Provide the (x, y) coordinate of the cell's center where the given text is located.  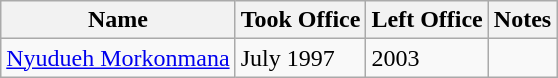
Name (118, 20)
Notes (522, 20)
Nyudueh Morkonmana (118, 58)
Took Office (300, 20)
2003 (427, 58)
Left Office (427, 20)
July 1997 (300, 58)
